Locate the cell with the specified text and output its (X, Y) center coordinate. 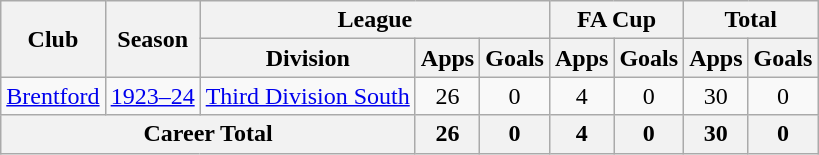
Third Division South (308, 96)
FA Cup (616, 20)
Season (152, 39)
Club (53, 39)
Division (308, 58)
League (374, 20)
Brentford (53, 96)
Career Total (208, 134)
Total (751, 20)
1923–24 (152, 96)
